Return [X, Y] of the center of cell containing provided text 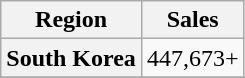
Sales [192, 20]
South Korea [72, 58]
Region [72, 20]
447,673+ [192, 58]
